Find where the given text appears and provide that cell's center as [x, y] coordinate. 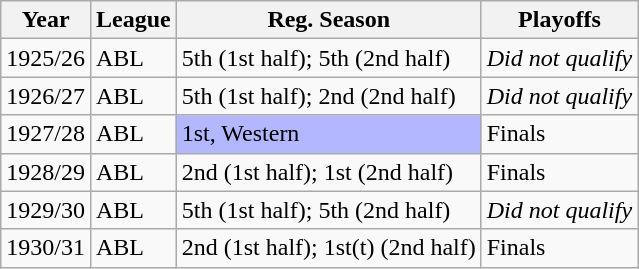
Year [46, 20]
1928/29 [46, 172]
Playoffs [559, 20]
League [133, 20]
1930/31 [46, 248]
1st, Western [328, 134]
1929/30 [46, 210]
1926/27 [46, 96]
1925/26 [46, 58]
2nd (1st half); 1st(t) (2nd half) [328, 248]
2nd (1st half); 1st (2nd half) [328, 172]
5th (1st half); 2nd (2nd half) [328, 96]
1927/28 [46, 134]
Reg. Season [328, 20]
